Return the [X, Y] coordinate for the center point of the cell that contains the specified text.  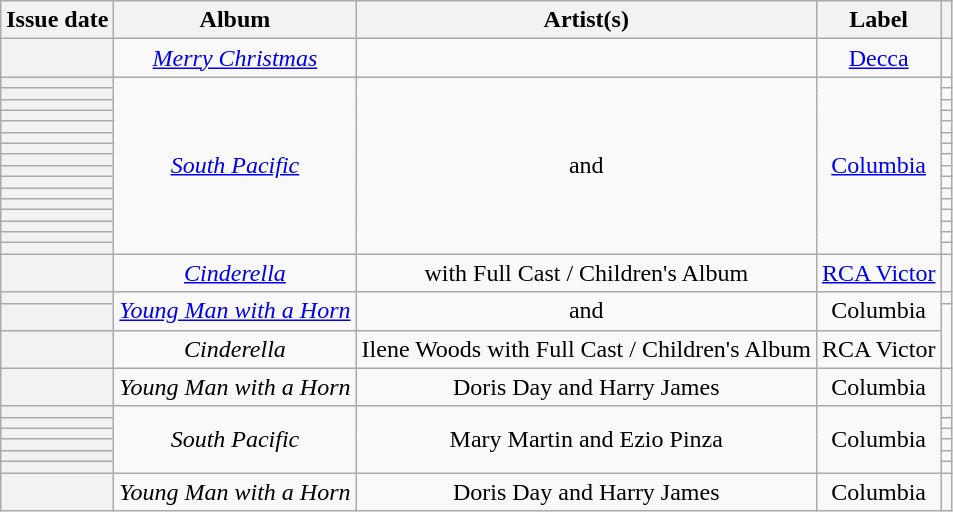
Ilene Woods with Full Cast / Children's Album [586, 349]
Merry Christmas [235, 58]
Artist(s) [586, 20]
Label [878, 20]
with Full Cast / Children's Album [586, 273]
Issue date [58, 20]
Mary Martin and Ezio Pinza [586, 439]
Decca [878, 58]
Album [235, 20]
